Search for the cell housing the specified text and yield its [x, y] center coordinate. 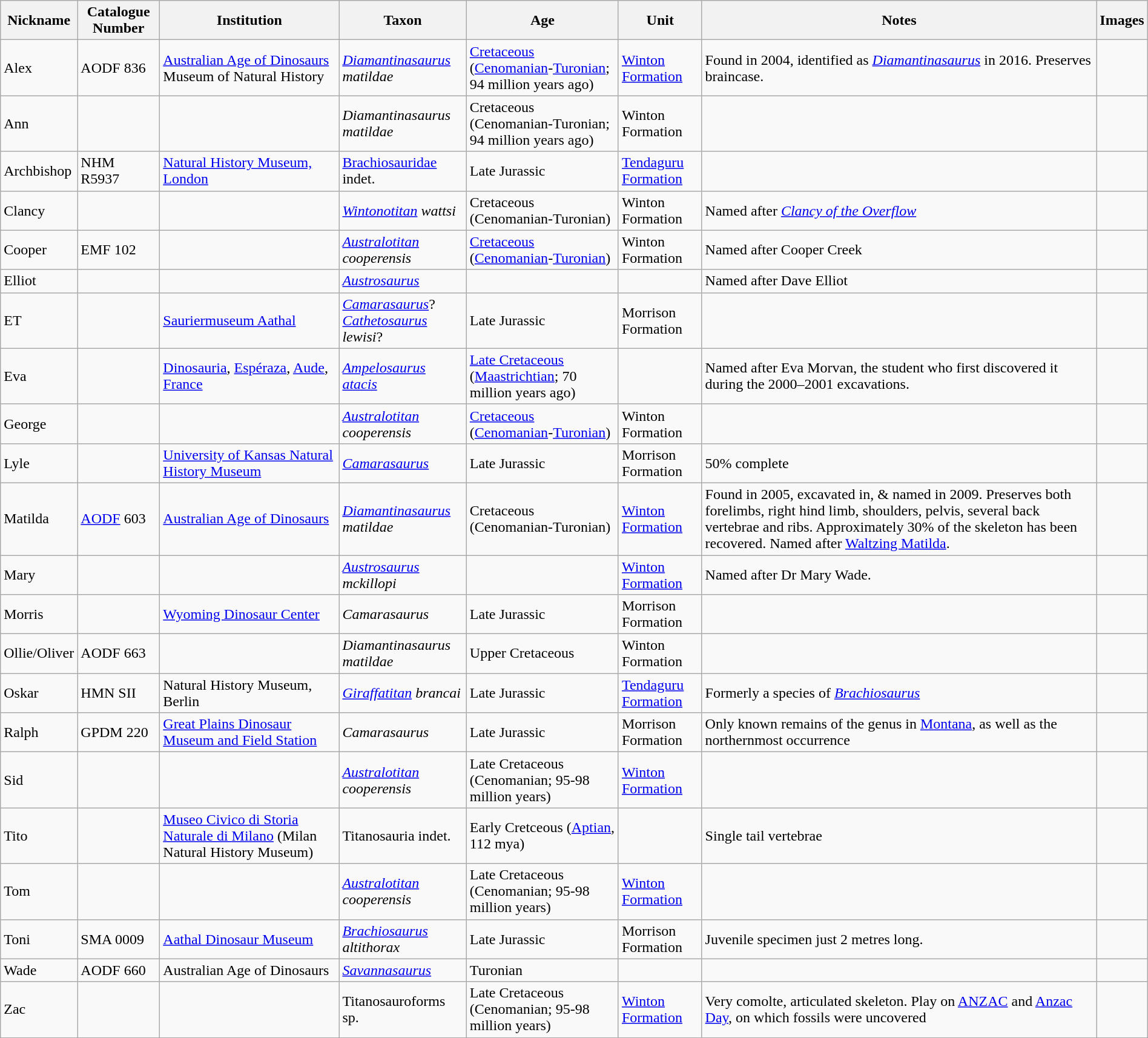
Eva [39, 376]
Austrosaurus [403, 281]
Ralph [39, 733]
Archbishop [39, 171]
Catalogue Number [119, 21]
Australian Age of Dinosaurs Museum of Natural History [249, 68]
Alex [39, 68]
George [39, 424]
EMF 102 [119, 250]
AODF 663 [119, 654]
AODF 836 [119, 68]
Early Cretceous (Aptian, 112 mya) [543, 836]
Turonian [543, 970]
Mary [39, 574]
Great Plains Dinosaur Museum and Field Station [249, 733]
Late Cretaceous (Maastrichtian; 70 million years ago) [543, 376]
Named after Dave Elliot [899, 281]
AODF 660 [119, 970]
NHM R5937 [119, 171]
Institution [249, 21]
Found in 2004, identified as Diamantinasaurus in 2016. Preserves braincase. [899, 68]
Giraffatitan brancai [403, 693]
Unit [660, 21]
Cooper [39, 250]
GPDM 220 [119, 733]
Morris [39, 614]
Tom [39, 891]
Formerly a species of Brachiosaurus [899, 693]
Named after Cooper Creek [899, 250]
Oskar [39, 693]
HMN SII [119, 693]
Juvenile specimen just 2 metres long. [899, 939]
Camarasaurus?Cathetosaurus lewisi? [403, 320]
ET [39, 320]
Toni [39, 939]
Dinosauria, Espéraza, Aude, France [249, 376]
Titanosauria indet. [403, 836]
Lyle [39, 463]
50% complete [899, 463]
Named after Eva Morvan, the student who first discovered it during the 2000–2001 excavations. [899, 376]
Matilda [39, 518]
Nickname [39, 21]
Ann [39, 124]
Age [543, 21]
AODF 603 [119, 518]
Wintonotitan wattsi [403, 211]
University of Kansas Natural History Museum [249, 463]
Titanosauroforms sp. [403, 1010]
Savannasaurus [403, 970]
Wyoming Dinosaur Center [249, 614]
Images [1122, 21]
Single tail vertebrae [899, 836]
Sauriermuseum Aathal [249, 320]
Taxon [403, 21]
Zac [39, 1010]
Tito [39, 836]
Very comolte, articulated skeleton. Play on ANZAC and Anzac Day, on which fossils were uncovered [899, 1010]
Notes [899, 21]
Elliot [39, 281]
Upper Cretaceous [543, 654]
Ampelosaurus atacis [403, 376]
Only known remains of the genus in Montana, as well as the northernmost occurrence [899, 733]
Clancy [39, 211]
Named after Dr Mary Wade. [899, 574]
Natural History Museum, Berlin [249, 693]
Austrosaurus mckillopi [403, 574]
Museo Civico di Storia Naturale di Milano (Milan Natural History Museum) [249, 836]
Ollie/Oliver [39, 654]
Wade [39, 970]
Sid [39, 780]
Natural History Museum, London [249, 171]
Brachiosaurus altithorax [403, 939]
Aathal Dinosaur Museum [249, 939]
Named after Clancy of the Overflow [899, 211]
SMA 0009 [119, 939]
Brachiosauridae indet. [403, 171]
